For the text-containing cell, return its midpoint in [x, y] coordinate format. 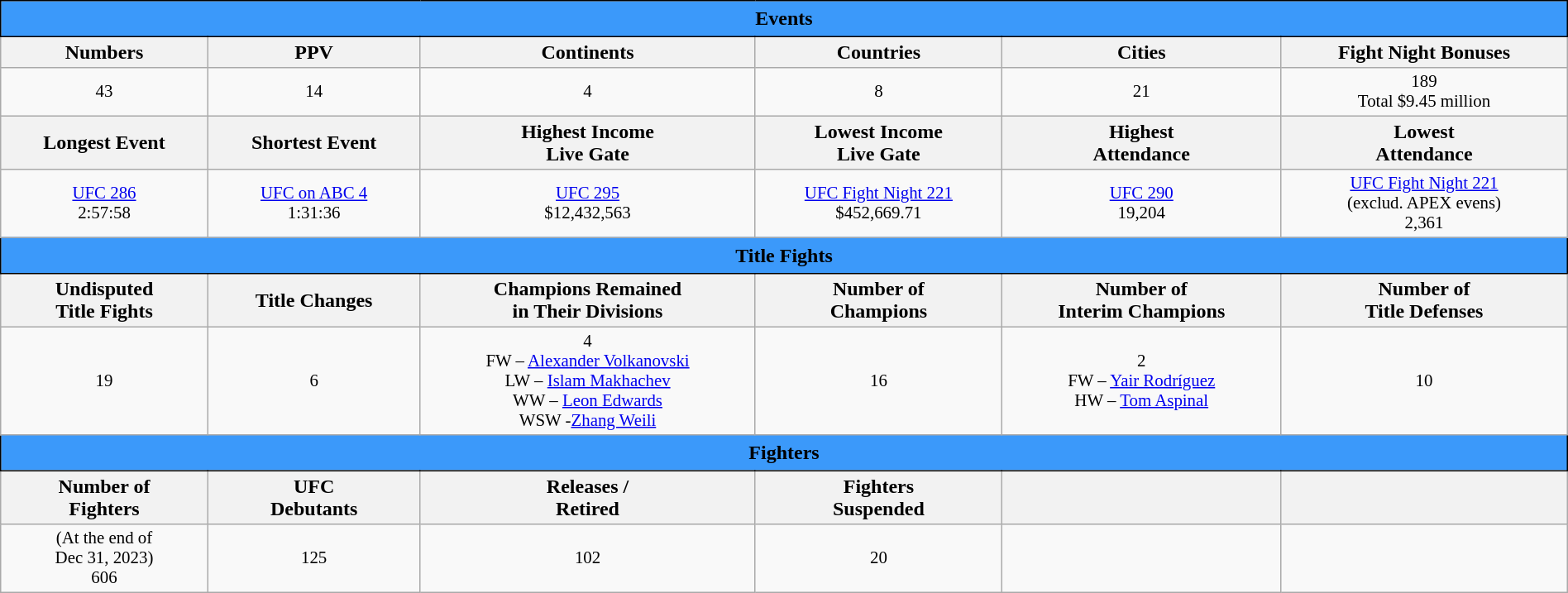
FightersSuspended [878, 498]
UFC Fight Night 221$452,669.71 [878, 203]
UFCDebutants [314, 498]
20 [878, 558]
Countries [878, 52]
Number ofTitle Defenses [1424, 301]
UFC 295$12,432,563 [587, 203]
Number ofChampions [878, 301]
21 [1141, 92]
UFC Fight Night 221 (exclud. APEX evens) 2,361 [1424, 203]
2 FW – Yair RodríguezHW – Tom Aspinal [1141, 381]
HighestAttendance [1141, 142]
LowestAttendance [1424, 142]
UndisputedTitle Fights [104, 301]
Cities [1141, 52]
4 FW – Alexander VolkanovskiLW – Islam MakhachevWW – Leon EdwardsWSW -Zhang Weili [587, 381]
Number ofFighters [104, 498]
Fighters [784, 452]
Number ofInterim Champions [1141, 301]
(At the end of Dec 31, 2023) 606 [104, 558]
125 [314, 558]
16 [878, 381]
Continents [587, 52]
UFC 2862:57:58 [104, 203]
4 [587, 92]
8 [878, 92]
Longest Event [104, 142]
19 [104, 381]
Releases /Retired [587, 498]
14 [314, 92]
43 [104, 92]
Numbers [104, 52]
Lowest IncomeLive Gate [878, 142]
Events [784, 19]
102 [587, 558]
6 [314, 381]
PPV [314, 52]
Fight Night Bonuses [1424, 52]
Highest IncomeLive Gate [587, 142]
Champions Remainedin Their Divisions [587, 301]
10 [1424, 381]
UFC on ABC 41:31:36 [314, 203]
Title Changes [314, 301]
Title Fights [784, 256]
189 Total $9.45 million [1424, 92]
UFC 29019,204 [1141, 203]
Shortest Event [314, 142]
